Detect which cell encompasses the target text, then output its [x, y] center coordinate. 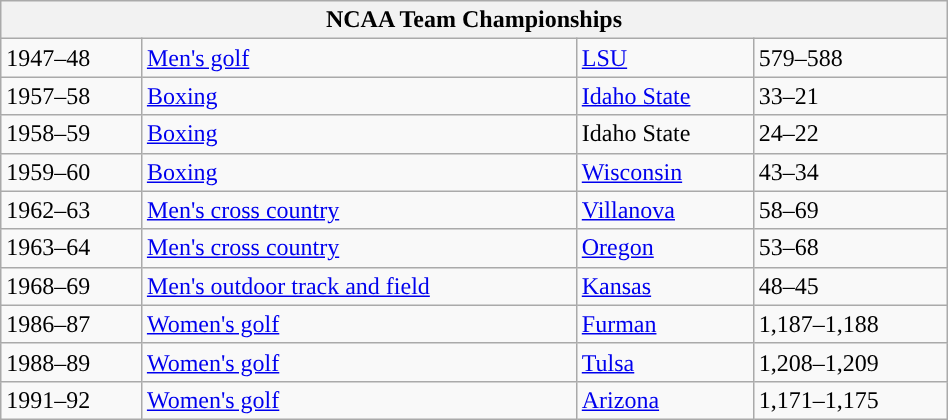
1959–60 [72, 172]
1991–92 [72, 400]
33–21 [850, 96]
Wisconsin [664, 172]
1957–58 [72, 96]
43–34 [850, 172]
24–22 [850, 134]
Men's outdoor track and field [358, 286]
1988–89 [72, 362]
LSU [664, 58]
Arizona [664, 400]
Tulsa [664, 362]
1968–69 [72, 286]
53–68 [850, 248]
NCAA Team Championships [474, 20]
58–69 [850, 210]
1,171–1,175 [850, 400]
1947–48 [72, 58]
1,187–1,188 [850, 324]
1962–63 [72, 210]
48–45 [850, 286]
Kansas [664, 286]
1986–87 [72, 324]
Furman [664, 324]
1958–59 [72, 134]
1,208–1,209 [850, 362]
Villanova [664, 210]
579–588 [850, 58]
1963–64 [72, 248]
Oregon [664, 248]
Men's golf [358, 58]
